Locate the cell with the specified text and output its (X, Y) center coordinate. 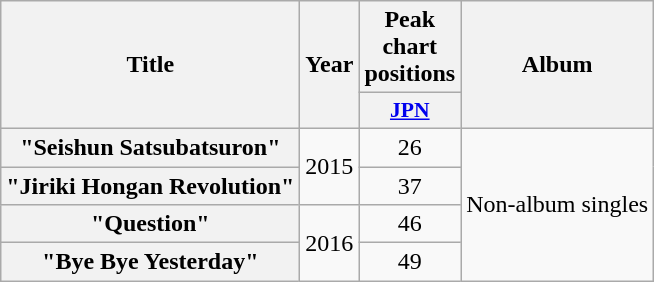
26 (410, 147)
49 (410, 262)
Peak chart positions (410, 47)
Album (558, 65)
"Seishun Satsubatsuron" (150, 147)
"Jiriki Hongan Revolution" (150, 185)
37 (410, 185)
Non-album singles (558, 204)
2015 (330, 166)
Title (150, 65)
Year (330, 65)
46 (410, 224)
2016 (330, 243)
"Bye Bye Yesterday" (150, 262)
JPN (410, 111)
"Question" (150, 224)
